Capture the cell that displays the provided text and extract its [x, y] central coordinate. 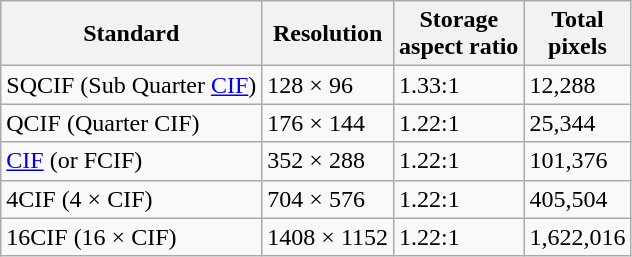
Total pixels [578, 34]
Standard [132, 34]
128 × 96 [328, 85]
176 × 144 [328, 123]
CIF (or FCIF) [132, 161]
SQCIF (Sub Quarter CIF) [132, 85]
Resolution [328, 34]
101,376 [578, 161]
1.33:1 [459, 85]
4CIF (4 × CIF) [132, 199]
704 × 576 [328, 199]
25,344 [578, 123]
16CIF (16 × CIF) [132, 237]
12,288 [578, 85]
Storage aspect ratio [459, 34]
352 × 288 [328, 161]
405,504 [578, 199]
1,622,016 [578, 237]
QCIF (Quarter CIF) [132, 123]
1408 × 1152 [328, 237]
